Locate the cell with the specified text and output its (x, y) center coordinate. 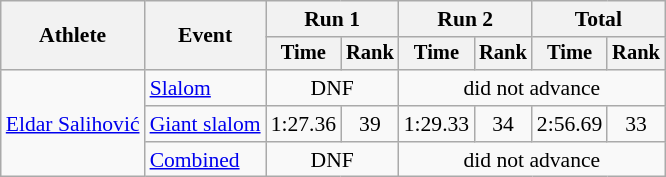
Slalom (206, 88)
1:27.36 (304, 124)
34 (503, 124)
Run 1 (332, 19)
Run 2 (466, 19)
33 (636, 124)
2:56.69 (570, 124)
DNF (332, 88)
Athlete (73, 36)
Total (598, 19)
1:29.33 (436, 124)
Eldar Salihović (73, 124)
did not advance (532, 88)
Giant slalom (206, 124)
39 (370, 124)
Event (206, 36)
